Scan for the cell matching the given text and deliver its [X, Y] coordinate at center. 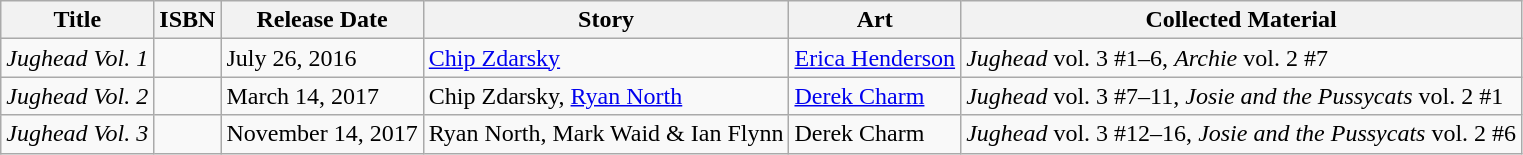
Story [606, 20]
Title [78, 20]
Erica Henderson [875, 58]
Chip Zdarsky [606, 58]
ISBN [188, 20]
Jughead Vol. 2 [78, 96]
Art [875, 20]
November 14, 2017 [322, 134]
Jughead vol. 3 #7–11, Josie and the Pussycats vol. 2 #1 [1242, 96]
Chip Zdarsky, Ryan North [606, 96]
Jughead vol. 3 #1–6, Archie vol. 2 #7 [1242, 58]
Jughead vol. 3 #12–16, Josie and the Pussycats vol. 2 #6 [1242, 134]
July 26, 2016 [322, 58]
Jughead Vol. 3 [78, 134]
Jughead Vol. 1 [78, 58]
Release Date [322, 20]
Collected Material [1242, 20]
Ryan North, Mark Waid & Ian Flynn [606, 134]
March 14, 2017 [322, 96]
